Provide the [x, y] coordinate of the cell's center where the given text is located.  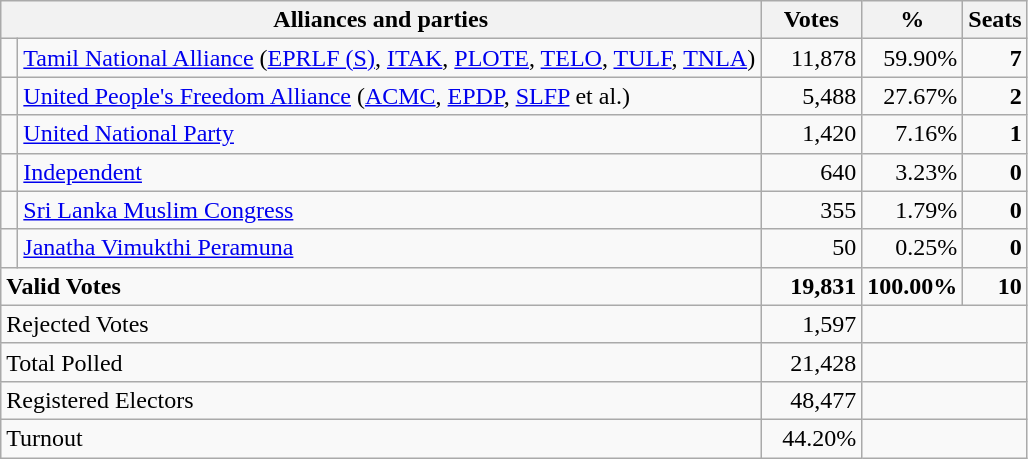
United People's Freedom Alliance (ACMC, EPDP, SLFP et al.) [390, 96]
1,420 [812, 134]
United National Party [390, 134]
27.67% [912, 96]
1.79% [912, 210]
355 [812, 210]
10 [995, 286]
Registered Electors [381, 400]
59.90% [912, 58]
Valid Votes [381, 286]
Rejected Votes [381, 324]
Alliances and parties [381, 20]
48,477 [812, 400]
7 [995, 58]
44.20% [812, 438]
50 [812, 248]
640 [812, 172]
Independent [390, 172]
Tamil National Alliance (EPRLF (S), ITAK, PLOTE, TELO, TULF, TNLA) [390, 58]
Turnout [381, 438]
2 [995, 96]
3.23% [912, 172]
Total Polled [381, 362]
Votes [812, 20]
1 [995, 134]
Seats [995, 20]
Janatha Vimukthi Peramuna [390, 248]
0.25% [912, 248]
5,488 [812, 96]
100.00% [912, 286]
19,831 [812, 286]
1,597 [812, 324]
Sri Lanka Muslim Congress [390, 210]
7.16% [912, 134]
11,878 [812, 58]
21,428 [812, 362]
% [912, 20]
